Identify which cell holds the provided text, then report its [X, Y] central coordinate. 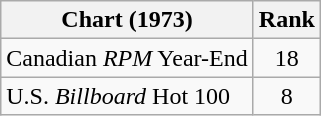
U.S. Billboard Hot 100 [128, 96]
Canadian RPM Year-End [128, 58]
18 [286, 58]
Chart (1973) [128, 20]
Rank [286, 20]
8 [286, 96]
